For the text-containing cell, return its midpoint in [X, Y] coordinate format. 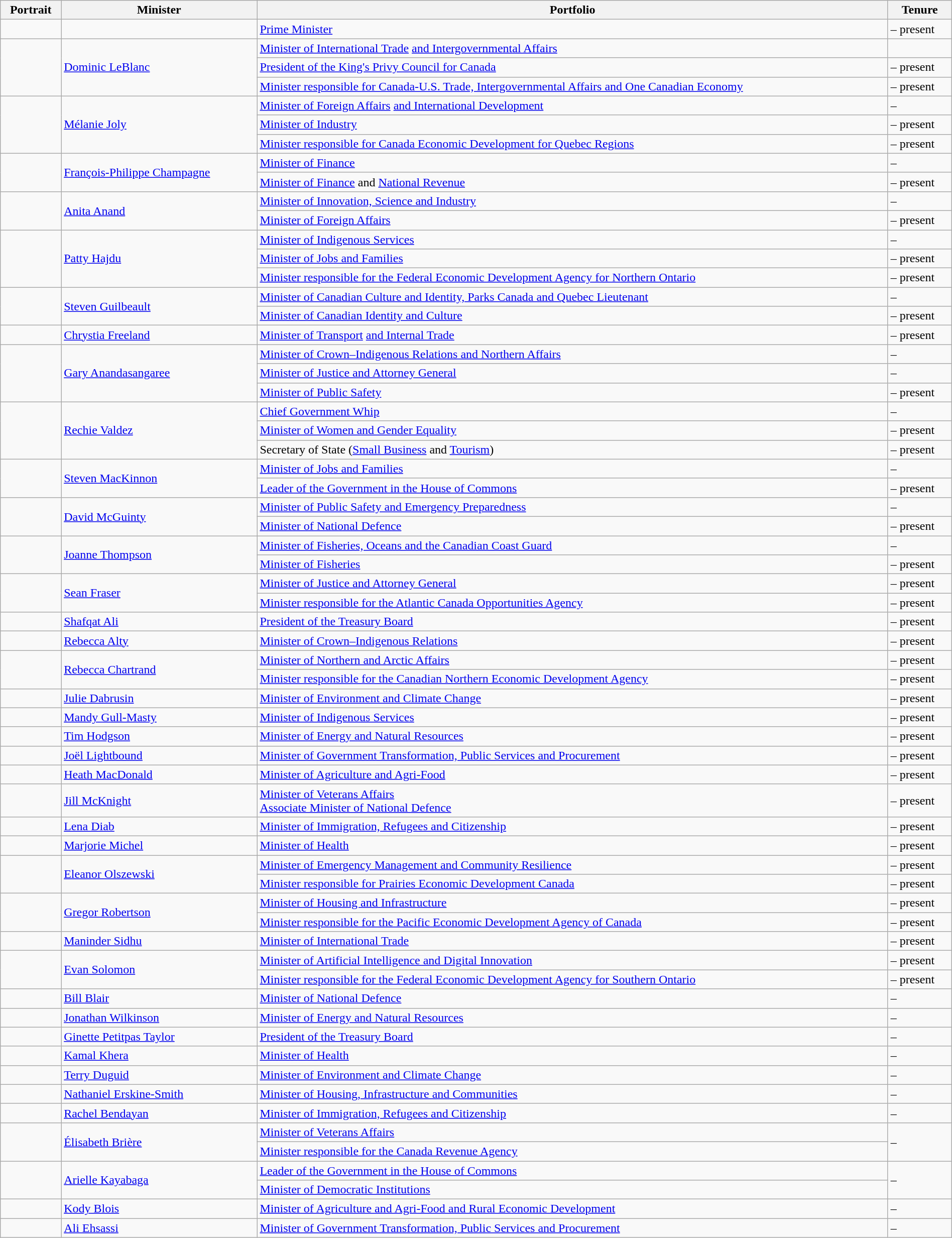
Sean Fraser [159, 593]
Minister of Agriculture and Agri-Food and Rural Economic Development [572, 1209]
Rebecca Chartrand [159, 669]
Ginette Petitpas Taylor [159, 1037]
Minister responsible for Prairies Economic Development Canada [572, 884]
Minister of Artificial Intelligence and Digital Innovation [572, 960]
Minister of Veterans Affairs [572, 1132]
Minister of Foreign Affairs [572, 220]
Minister of Industry [572, 125]
Minister of Emergency Management and Community Resilience [572, 864]
Minister of Housing and Infrastructure [572, 903]
Minister responsible for the Canada Revenue Agency [572, 1151]
Minister of Canadian Culture and Identity, Parks Canada and Quebec Lieutenant [572, 297]
Tim Hodgson [159, 736]
Minister of Transport and Internal Trade [572, 335]
Minister of International Trade [572, 941]
Dominic LeBlanc [159, 67]
Minister of Canadian Identity and Culture [572, 316]
Minister of Fisheries, Oceans and the Canadian Coast Guard [572, 545]
Portfolio [572, 10]
Kody Blois [159, 1209]
Minister responsible for the Federal Economic Development Agency for Southern Ontario [572, 979]
Joanne Thompson [159, 554]
Jill McKnight [159, 801]
Rebecca Alty [159, 641]
Minister of Housing, Infrastructure and Communities [572, 1094]
Rachel Bendayan [159, 1113]
President of the King's Privy Council for Canada [572, 67]
Heath MacDonald [159, 774]
Minister of Democratic Institutions [572, 1190]
Evan Solomon [159, 970]
Steven MacKinnon [159, 478]
Patty Hajdu [159, 259]
Mandy Gull-Masty [159, 717]
Ali Ehsassi [159, 1228]
Joël Lightbound [159, 755]
Bill Blair [159, 998]
Maninder Sidhu [159, 941]
Terry Duguid [159, 1075]
Minister responsible for the Pacific Economic Development Agency of Canada [572, 922]
David McGuinty [159, 516]
Minister responsible for the Federal Economic Development Agency for Northern Ontario [572, 278]
Lena Diab [159, 826]
Minister [159, 10]
Minister of Agriculture and Agri-Food [572, 774]
Minister of Finance [572, 163]
Minister of Northern and Arctic Affairs [572, 660]
Minister of Fisheries [572, 565]
Nathaniel Erskine-Smith [159, 1094]
Shafqat Ali [159, 622]
François-Philippe Champagne [159, 172]
Secretary of State (Small Business and Tourism) [572, 449]
Minister of Public Safety [572, 392]
Minister responsible for Canada-U.S. Trade, Intergovernmental Affairs and One Canadian Economy [572, 86]
Minister of Foreign Affairs and International Development [572, 105]
Minister of Innovation, Science and Industry [572, 201]
Portrait [31, 10]
Eleanor Olszewski [159, 874]
Marjorie Michel [159, 845]
Chrystia Freeland [159, 335]
Gregor Robertson [159, 913]
Minister of Veterans AffairsAssociate Minister of National Defence [572, 801]
Minister of Finance and National Revenue [572, 182]
Minister of Public Safety and Emergency Preparedness [572, 507]
Minister of Crown–Indigenous Relations [572, 641]
Tenure [920, 10]
Mélanie Joly [159, 125]
Julie Dabrusin [159, 698]
Jonathan Wilkinson [159, 1018]
Minister responsible for the Atlantic Canada Opportunities Agency [572, 603]
Prime Minister [572, 29]
Steven Guilbeault [159, 306]
Minister responsible for Canada Economic Development for Quebec Regions [572, 144]
Rechie Valdez [159, 430]
Kamal Khera [159, 1056]
Minister responsible for the Canadian Northern Economic Development Agency [572, 679]
Anita Anand [159, 210]
Minister of Crown–Indigenous Relations and Northern Affairs [572, 354]
Chief Government Whip [572, 411]
Gary Anandasangaree [159, 373]
Minister of International Trade and Intergovernmental Affairs [572, 48]
Minister of Women and Gender Equality [572, 430]
Arielle Kayabaga [159, 1180]
Élisabeth Brière [159, 1142]
